Capture the cell that displays the provided text and extract its [X, Y] central coordinate. 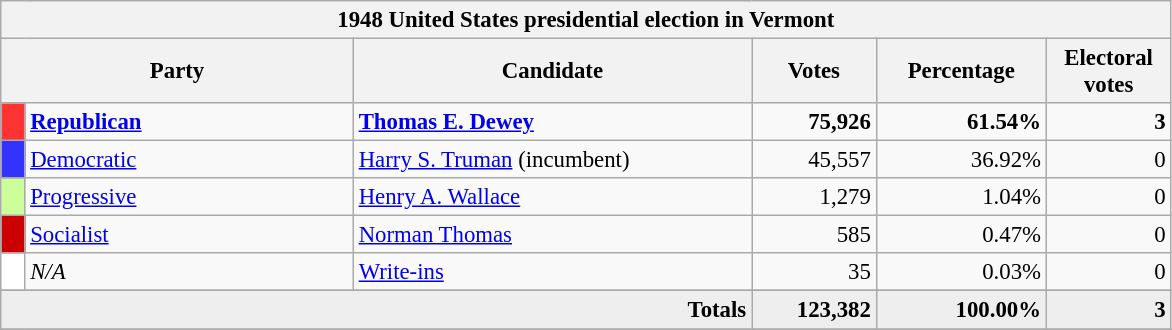
1948 United States presidential election in Vermont [586, 20]
35 [814, 273]
Democratic [189, 160]
585 [814, 235]
Percentage [961, 72]
Candidate [552, 72]
Socialist [189, 235]
Progressive [189, 197]
1.04% [961, 197]
61.54% [961, 122]
Electoral votes [1108, 72]
75,926 [814, 122]
Totals [376, 310]
1,279 [814, 197]
36.92% [961, 160]
Thomas E. Dewey [552, 122]
Votes [814, 72]
Write-ins [552, 273]
Party [178, 72]
0.03% [961, 273]
N/A [189, 273]
Norman Thomas [552, 235]
0.47% [961, 235]
45,557 [814, 160]
123,382 [814, 310]
Harry S. Truman (incumbent) [552, 160]
Henry A. Wallace [552, 197]
100.00% [961, 310]
Republican [189, 122]
